Locate the cell with the specified text and output its [x, y] center coordinate. 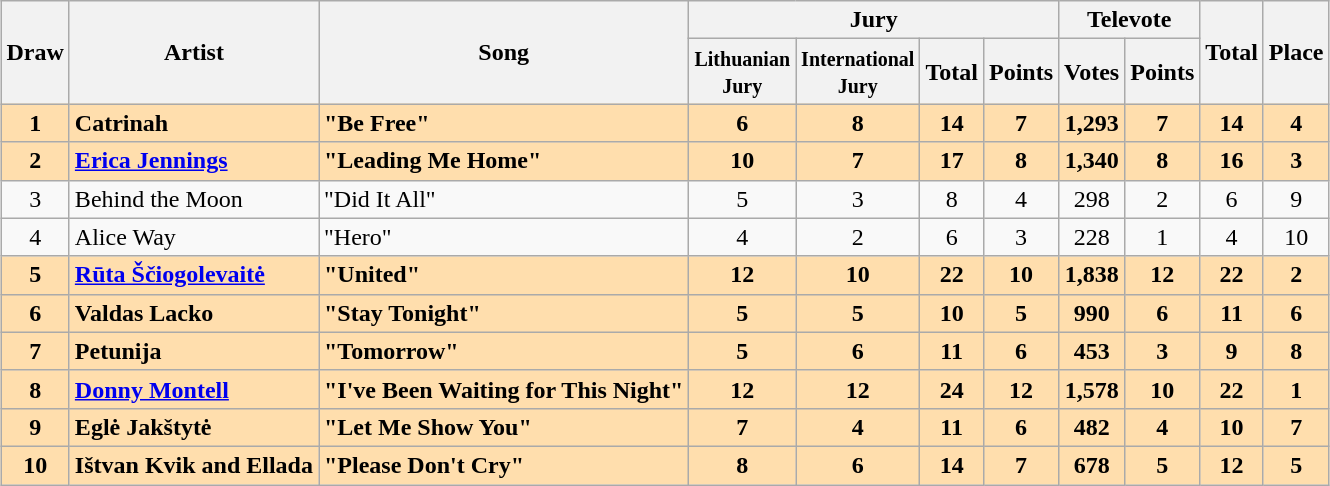
"United" [503, 275]
17 [952, 161]
1,838 [1092, 275]
Behind the Moon [194, 199]
Catrinah [194, 123]
Votes [1092, 72]
"Did It All" [503, 199]
990 [1092, 313]
Valdas Lacko [194, 313]
Petunija [194, 351]
Artist [194, 52]
"Be Free" [503, 123]
Eglė Jakštytė [194, 427]
1,578 [1092, 389]
482 [1092, 427]
"Hero" [503, 237]
Alice Way [194, 237]
228 [1092, 237]
Ištvan Kvik and Ellada [194, 465]
Song [503, 52]
"Tomorrow" [503, 351]
Place [1296, 52]
Donny Montell [194, 389]
16 [1232, 161]
1,340 [1092, 161]
"Let Me Show You" [503, 427]
"Stay Tonight" [503, 313]
298 [1092, 199]
LithuanianJury [742, 72]
Draw [35, 52]
1,293 [1092, 123]
"Please Don't Cry" [503, 465]
Jury [874, 20]
"I've Been Waiting for This Night" [503, 389]
24 [952, 389]
Erica Jennings [194, 161]
Rūta Ščiogolevaitė [194, 275]
InternationalJury [858, 72]
"Leading Me Home" [503, 161]
Televote [1130, 20]
678 [1092, 465]
453 [1092, 351]
